Capture the cell that displays the provided text and extract its (x, y) central coordinate. 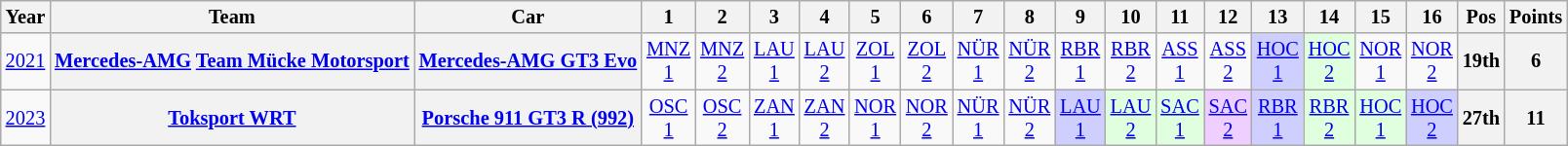
Car (529, 17)
Mercedes-AMG GT3 Evo (529, 61)
2021 (25, 61)
ZAN2 (825, 118)
10 (1131, 17)
ZAN1 (774, 118)
16 (1431, 17)
Pos (1481, 17)
2023 (25, 118)
5 (876, 17)
27th (1481, 118)
ASS1 (1180, 61)
ZOL2 (926, 61)
19th (1481, 61)
Mercedes-AMG Team Mücke Motorsport (232, 61)
SAC1 (1180, 118)
12 (1229, 17)
4 (825, 17)
Year (25, 17)
15 (1381, 17)
Toksport WRT (232, 118)
14 (1330, 17)
MNZ1 (669, 61)
3 (774, 17)
7 (979, 17)
13 (1277, 17)
ASS2 (1229, 61)
Team (232, 17)
MNZ2 (722, 61)
2 (722, 17)
Points (1536, 17)
Porsche 911 GT3 R (992) (529, 118)
OSC1 (669, 118)
OSC2 (722, 118)
9 (1080, 17)
8 (1030, 17)
ZOL1 (876, 61)
SAC2 (1229, 118)
1 (669, 17)
